Identify which cell holds the provided text, then report its (X, Y) central coordinate. 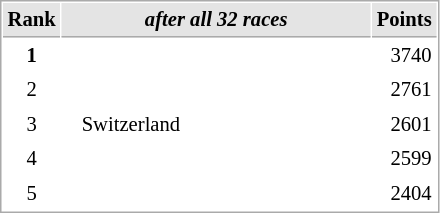
after all 32 races (216, 20)
2404 (404, 194)
1 (32, 56)
4 (32, 158)
2599 (404, 158)
3 (32, 124)
Points (404, 20)
5 (32, 194)
Switzerland (216, 124)
2 (32, 90)
2761 (404, 90)
Rank (32, 20)
3740 (404, 56)
2601 (404, 124)
